Extract the [x, y] coordinate from the center of the cell holding the provided text.  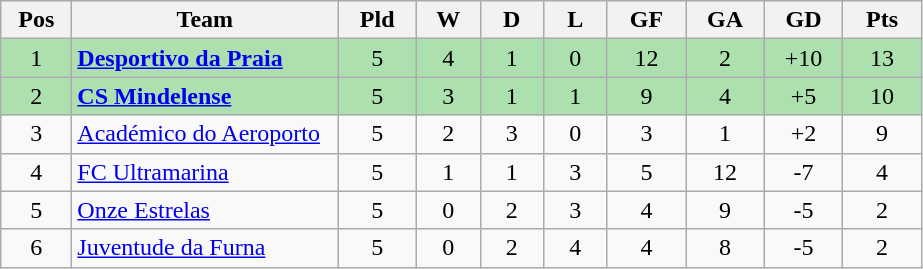
FC Ultramarina [205, 172]
13 [882, 58]
W [448, 20]
+2 [804, 134]
-7 [804, 172]
6 [36, 248]
L [576, 20]
CS Mindelense [205, 96]
Desportivo da Praia [205, 58]
GA [726, 20]
D [512, 20]
Onze Estrelas [205, 210]
Pos [36, 20]
8 [726, 248]
10 [882, 96]
+5 [804, 96]
Team [205, 20]
+10 [804, 58]
GF [646, 20]
Pts [882, 20]
GD [804, 20]
Pld [378, 20]
Académico do Aeroporto [205, 134]
Juventude da Furna [205, 248]
